Return [X, Y] of the center of cell containing provided text 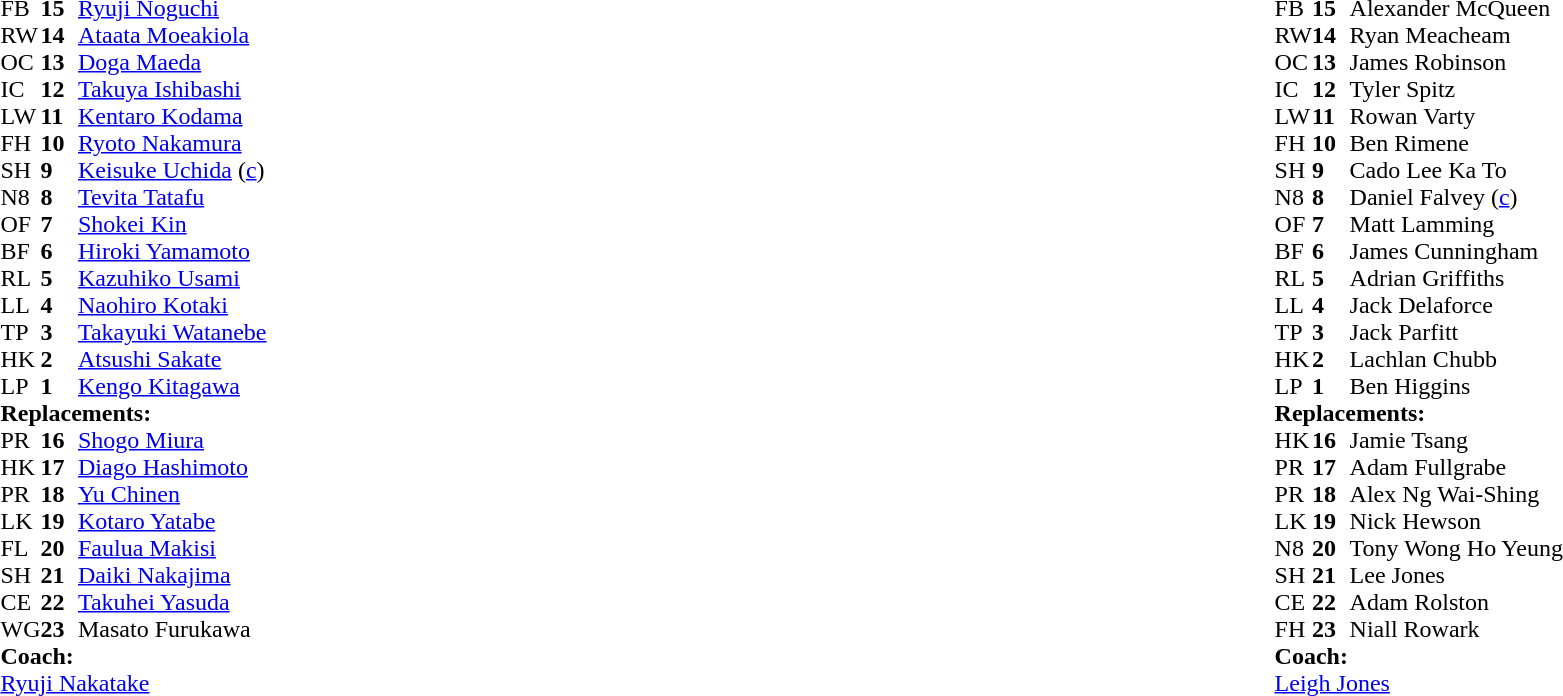
Naohiro Kotaki [172, 306]
Matt Lamming [1456, 224]
Diago Hashimoto [172, 468]
Ben Higgins [1456, 386]
Jack Parfitt [1456, 332]
Keisuke Uchida (c) [172, 170]
Ryoto Nakamura [172, 144]
Takayuki Watanebe [172, 332]
Lachlan Chubb [1456, 360]
Kengo Kitagawa [172, 386]
Niall Rowark [1456, 630]
Lee Jones [1456, 576]
Shokei Kin [172, 224]
Kentaro Kodama [172, 116]
Takuhei Yasuda [172, 602]
Alex Ng Wai-Shing [1456, 494]
James Cunningham [1456, 252]
Faulua Makisi [172, 548]
Hiroki Yamamoto [172, 252]
Atsushi Sakate [172, 360]
Daniel Falvey (c) [1456, 198]
Masato Furukawa [172, 630]
Doga Maeda [172, 62]
Ben Rimene [1456, 144]
James Robinson [1456, 62]
Tevita Tatafu [172, 198]
Jack Delaforce [1456, 306]
Takuya Ishibashi [172, 90]
Daiki Nakajima [172, 576]
Adam Rolston [1456, 602]
WG [20, 630]
Tyler Spitz [1456, 90]
Jamie Tsang [1456, 440]
Ryan Meacheam [1456, 36]
Shogo Miura [172, 440]
Adrian Griffiths [1456, 278]
Nick Hewson [1456, 522]
Cado Lee Ka To [1456, 170]
Kazuhiko Usami [172, 278]
Kotaro Yatabe [172, 522]
Ataata Moeakiola [172, 36]
Tony Wong Ho Yeung [1456, 548]
Yu Chinen [172, 494]
Rowan Varty [1456, 116]
Adam Fullgrabe [1456, 468]
FL [20, 548]
